Detect which cell encompasses the target text, then output its (x, y) center coordinate. 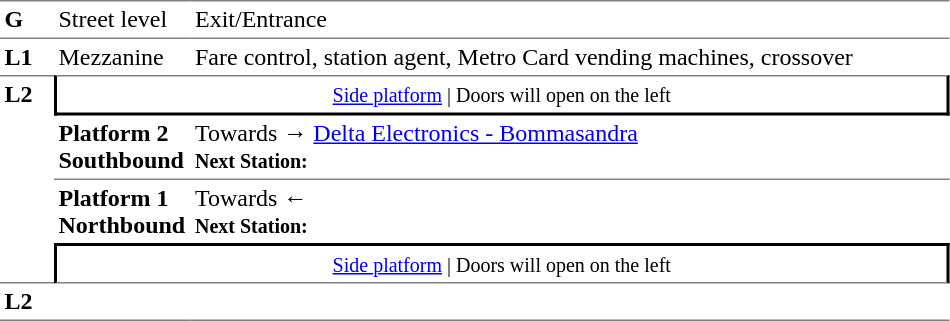
Exit/Entrance (570, 20)
Mezzanine (122, 57)
Towards ← Next Station: (570, 212)
Street level (122, 20)
Towards → Delta Electronics - BommasandraNext Station: (570, 148)
L2 (27, 179)
Platform 2Southbound (122, 148)
Fare control, station agent, Metro Card vending machines, crossover (570, 57)
Platform 1Northbound (122, 212)
G (27, 20)
L1 (27, 57)
